Output the [X, Y] coordinate of the center of the cell containing the given text.  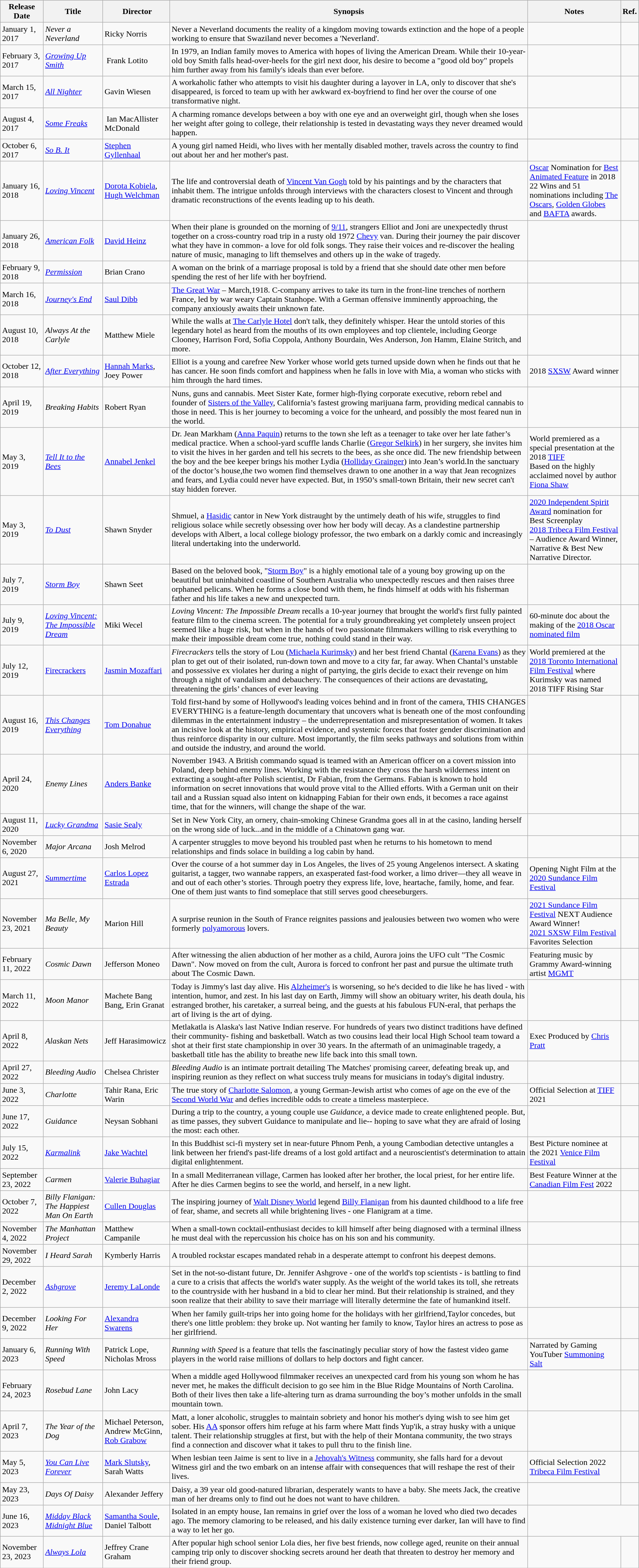
The Manhattan Project [73, 1233]
Marion Hill [137, 923]
World premiered at the 2018 Toronto International Film Festival where Kurimsky was named 2018 TIFF Rising Star [574, 670]
2021 Sundance Film Festival NEXT Audience Award Winner!2021 SXSW Film Festival Favorites Selection [574, 923]
A surprise reunion in the South of France reignites passions and jealousies between two women who were formerly polyamorous lovers. [349, 923]
November 6, 2020 [22, 847]
Valerie Buhagiar [137, 1179]
October 7, 2022 [22, 1206]
Sasie Sealy [137, 824]
Patrick Lope, Nicholas Mross [137, 1354]
Always Lola [73, 1552]
June 17, 2022 [22, 1121]
Rosebud Lane [73, 1390]
August 27, 2021 [22, 878]
60-minute doc about the making of the 2018 Oscar nominated film [574, 625]
Alexandra Swarens [137, 1323]
June 16, 2023 [22, 1521]
After Everything [73, 371]
Kymberly Harris [137, 1255]
Permission [73, 272]
August 10, 2018 [22, 335]
August 4, 2017 [22, 123]
Days Of Daisy [73, 1494]
You Can Live Forever [73, 1467]
Guidance [73, 1121]
Alaskan Nets [73, 1041]
Ma Belle, My Beauty [73, 923]
This Changes Everything [73, 725]
Michael Peterson, Andrew McGinn, Rob Grabow [137, 1431]
Chelsea Christer [137, 1072]
Tahir Rana, Eric Warin [137, 1094]
Major Arcana [73, 847]
Best Feature Winner at the Canadian Film Fest 2022 [574, 1179]
Summertime [73, 878]
John Lacy [137, 1390]
November 23, 2021 [22, 923]
Breaking Habits [73, 407]
Matthew Campanile [137, 1233]
Moon Manor [73, 1000]
Enemy Lines [73, 784]
October 12, 2018 [22, 371]
Cullen Douglas [137, 1206]
Best Picture nominee at the 2021 Venice Film Festival [574, 1153]
Ashgrove [73, 1287]
May 5, 2023 [22, 1467]
David Heinz [137, 240]
Billy Flanigan: The Happiest Man On Earth [73, 1206]
Jeffrey Crane Graham [137, 1552]
March 11, 2022 [22, 1000]
April 24, 2020 [22, 784]
The Year of the Dog [73, 1431]
Shawn Snyder [137, 530]
To Dust [73, 530]
Robert Ryan [137, 407]
Alexander Jeffery [137, 1494]
September 23, 2022 [22, 1179]
2018 SXSW Award winner [574, 371]
Carmen [73, 1179]
Brian Crano [137, 272]
Featuring music by Grammy Award-winning artist MGMT [574, 964]
Bleeding Audio [73, 1072]
Jasmin Mozaffari [137, 670]
Synopsis [349, 12]
Matthew Miele [137, 335]
Jeremy LaLonde [137, 1287]
Jefferson Moneo [137, 964]
Charlotte [73, 1094]
February 3, 2017 [22, 60]
Karmalink [73, 1153]
Jake Wachtel [137, 1153]
Jeff Harasimowicz [137, 1041]
Carlos Lopez Estrada [137, 878]
Running With Speed [73, 1354]
Ref. [629, 12]
March 16, 2018 [22, 299]
Release Date [22, 12]
November 4, 2022 [22, 1233]
Tom Donahue [137, 725]
A young girl named Heidi, who lives with her mentally disabled mother, travels across the country to find out about her and her mother's past. [349, 150]
Cosmic Dawn [73, 964]
October 6, 2017 [22, 150]
November 23, 2023 [22, 1552]
May 23, 2023 [22, 1494]
January 1, 2017 [22, 33]
January 16, 2018 [22, 191]
April 27, 2022 [22, 1072]
World premiered as a special presentation at the 2018 TIFFBased on the highly acclaimed novel by author Fiona Shaw [574, 462]
January 6, 2023 [22, 1354]
Midday Black Midnight Blue [73, 1521]
Narrated by Gaming YouTuber Summoning Salt [574, 1354]
Growing Up Smith [73, 60]
Title [73, 12]
August 11, 2020 [22, 824]
April 19, 2019 [22, 407]
Tell It to the Bees [73, 462]
February 9, 2018 [22, 272]
Exec Produced by Chris Pratt [574, 1041]
Hannah Marks, Joey Power [137, 371]
March 15, 2017 [22, 92]
Mark Slutsky, Sarah Watts [137, 1467]
So B. It [73, 150]
Loving Vincent: The Impossible Dream [73, 625]
Dorota Kobiela, Hugh Welchman [137, 191]
Official Selection at TIFF 2021 [574, 1094]
April 7, 2023 [22, 1431]
American Folk [73, 240]
Josh Melrod [137, 847]
Lucky Grandma [73, 824]
Neysan Sobhani [137, 1121]
Stephen Gyllenhaal [137, 150]
Annabel Jenkel [137, 462]
Opening Night Film at the 2020 Sundance Film Festival [574, 878]
Official Selection 2022 Tribeca Film Festival [574, 1467]
Looking For Her [73, 1323]
Notes [574, 12]
Shawn Seet [137, 585]
July 9, 2019 [22, 625]
Storm Boy [73, 585]
Journey's End [73, 299]
Miki Wecel [137, 625]
Never a Neverland [73, 33]
December 2, 2022 [22, 1287]
February 11, 2022 [22, 964]
Ricky Norris [137, 33]
Always At the Carlyle [73, 335]
July 7, 2019 [22, 585]
June 3, 2022 [22, 1094]
Director [137, 12]
Gavin Wiesen [137, 92]
February 24, 2023 [22, 1390]
All Nighter [73, 92]
December 9, 2022 [22, 1323]
Firecrackers [73, 670]
Saul Dibb [137, 299]
Loving Vincent [73, 191]
July 12, 2019 [22, 670]
Samantha Soule, Daniel Talbott [137, 1521]
I Heard Sarah [73, 1255]
January 26, 2018 [22, 240]
Some Freaks [73, 123]
A troubled rockstar escapes mandated rehab in a desperate attempt to confront his deepest demons. [349, 1255]
Anders Banke [137, 784]
July 15, 2022 [22, 1153]
November 29, 2022 [22, 1255]
Ian MacAllister McDonald [137, 123]
April 8, 2022 [22, 1041]
Machete Bang Bang, Erin Granat [137, 1000]
Frank Lotito [137, 60]
August 16, 2019 [22, 725]
Oscar Nomination for Best Animated Feature in 201822 Wins and 51 nominations including The Oscars, Golden Globes and BAFTA awards. [574, 191]
